Return (x, y) of the center of cell containing provided text 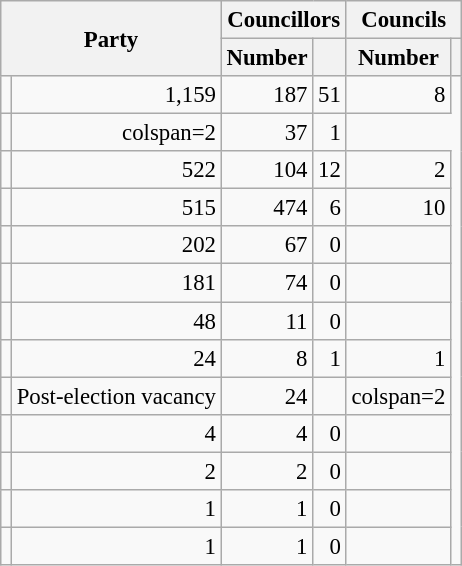
6 (330, 208)
1,159 (116, 95)
104 (267, 170)
74 (267, 283)
Councils (404, 20)
10 (398, 208)
67 (267, 245)
474 (267, 208)
11 (267, 321)
181 (116, 283)
Party (111, 38)
Councillors (284, 20)
Post-election vacancy (116, 396)
515 (116, 208)
12 (330, 170)
187 (267, 95)
522 (116, 170)
48 (116, 321)
202 (116, 245)
37 (267, 133)
51 (330, 95)
